Search for the cell housing the specified text and yield its [x, y] center coordinate. 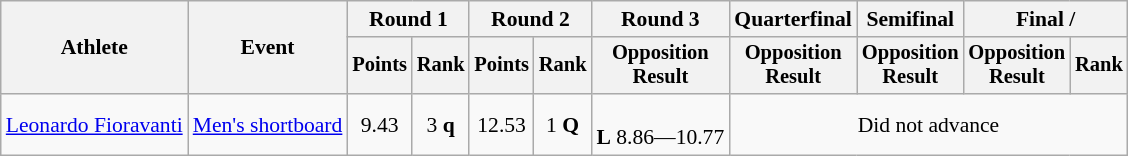
Round 3 [660, 19]
Final / [1046, 19]
1 Q [563, 124]
Event [268, 48]
Round 1 [408, 19]
12.53 [501, 124]
Did not advance [928, 124]
9.43 [379, 124]
Athlete [94, 48]
Quarterfinal [793, 19]
Leonardo Fioravanti [94, 124]
Round 2 [530, 19]
Semifinal [910, 19]
Men's shortboard [268, 124]
L 8.86—10.77 [660, 124]
3 q [441, 124]
